Detect which cell encompasses the target text, then output its (X, Y) center coordinate. 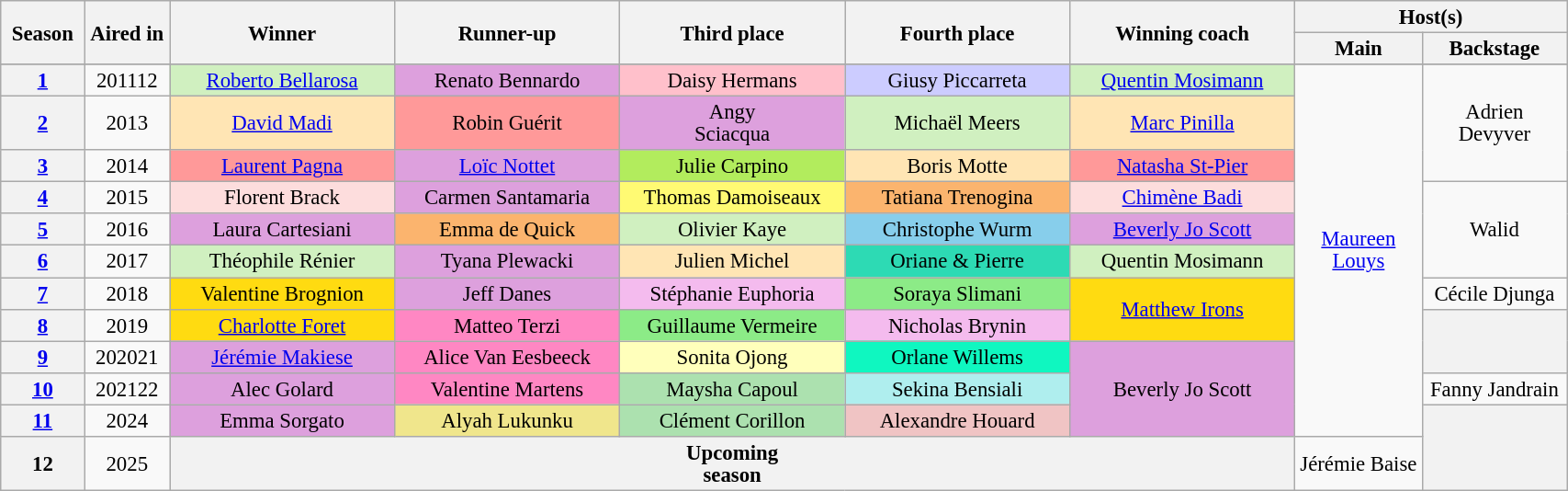
2 (42, 123)
2024 (127, 421)
4 (42, 199)
Nicholas Brynin (957, 325)
Maysha Capoul (733, 388)
Guillaume Vermeire (733, 325)
David Madi (283, 123)
Upcoming season (733, 463)
Soraya Slimani (957, 294)
Valentine Brognion (283, 294)
11 (42, 421)
Renato Bennardo (507, 81)
Roberto Bellarosa (283, 81)
Christophe Wurm (957, 230)
Laura Cartesiani (283, 230)
Laurent Pagna (283, 166)
Michaël Meers (957, 123)
2014 (127, 166)
2019 (127, 325)
Clément Corillon (733, 421)
7 (42, 294)
Backstage (1495, 50)
Emma de Quick (507, 230)
Thomas Damoiseaux (733, 199)
Boris Motte (957, 166)
Winning coach (1183, 33)
Orlane Willems (957, 357)
2018 (127, 294)
1 (42, 81)
Maureen Louys (1359, 250)
2025 (127, 463)
Carmen Santamaria (507, 199)
Matteo Terzi (507, 325)
Emma Sorgato (283, 421)
AngySciacqua (733, 123)
Olivier Kaye (733, 230)
Host(s) (1431, 17)
Season (42, 33)
Julie Carpino (733, 166)
Robin Guérit (507, 123)
3 (42, 166)
2013 (127, 123)
Jérémie Baise (1359, 463)
Third place (733, 33)
Alec Golard (283, 388)
Walid (1495, 230)
Runner-up (507, 33)
Tyana Plewacki (507, 261)
Matthew Irons (1183, 309)
12 (42, 463)
Jérémie Makiese (283, 357)
202122 (127, 388)
8 (42, 325)
Giusy Piccarreta (957, 81)
Adrien Devyver (1495, 123)
Main (1359, 50)
202021 (127, 357)
Fanny Jandrain (1495, 388)
10 (42, 388)
Loïc Nottet (507, 166)
Sekina Bensiali (957, 388)
Fourth place (957, 33)
6 (42, 261)
Cécile Djunga (1495, 294)
Stéphanie Euphoria (733, 294)
Valentine Martens (507, 388)
Théophile Rénier (283, 261)
Alice Van Eesbeeck (507, 357)
Jeff Danes (507, 294)
Winner (283, 33)
9 (42, 357)
Oriane & Pierre (957, 261)
Julien Michel (733, 261)
Marc Pinilla (1183, 123)
Sonita Ojong (733, 357)
Tatiana Trenogina (957, 199)
Aired in (127, 33)
5 (42, 230)
201112 (127, 81)
Florent Brack (283, 199)
Chimène Badi (1183, 199)
Daisy Hermans (733, 81)
2017 (127, 261)
Alexandre Houard (957, 421)
Charlotte Foret (283, 325)
Alyah Lukunku (507, 421)
2015 (127, 199)
Natasha St-Pier (1183, 166)
2016 (127, 230)
